Return [x, y] of the center of cell containing provided text 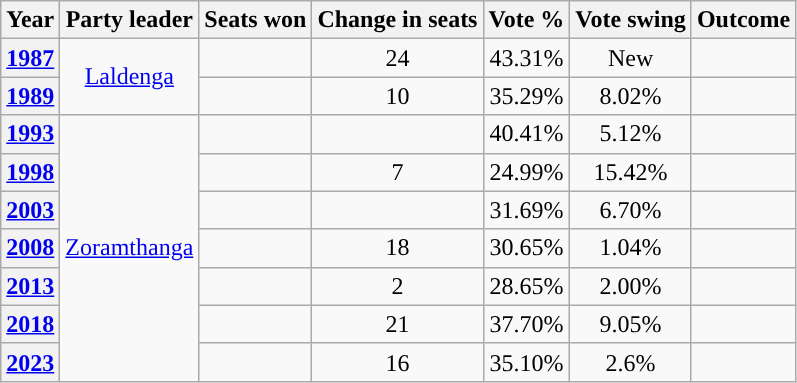
5.12% [631, 134]
8.02% [631, 96]
1.04% [631, 248]
10 [398, 96]
18 [398, 248]
1989 [30, 96]
43.31% [526, 58]
Vote % [526, 20]
2018 [30, 324]
Change in seats [398, 20]
24 [398, 58]
37.70% [526, 324]
1993 [30, 134]
Year [30, 20]
40.41% [526, 134]
2 [398, 286]
7 [398, 172]
30.65% [526, 248]
2008 [30, 248]
2013 [30, 286]
6.70% [631, 210]
Vote swing [631, 20]
28.65% [526, 286]
15.42% [631, 172]
1987 [30, 58]
Zoramthanga [130, 248]
9.05% [631, 324]
Seats won [256, 20]
16 [398, 362]
2003 [30, 210]
24.99% [526, 172]
2.6% [631, 362]
2023 [30, 362]
Laldenga [130, 77]
New [631, 58]
Party leader [130, 20]
35.29% [526, 96]
1998 [30, 172]
Outcome [743, 20]
35.10% [526, 362]
2.00% [631, 286]
31.69% [526, 210]
21 [398, 324]
